Extract the (x, y) coordinate from the center of the cell holding the provided text.  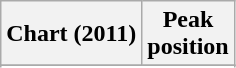
Peakposition (188, 34)
Chart (2011) (72, 34)
